Pinpoint the cell where the given text exists, returning its (X, Y) midpoint coordinate. 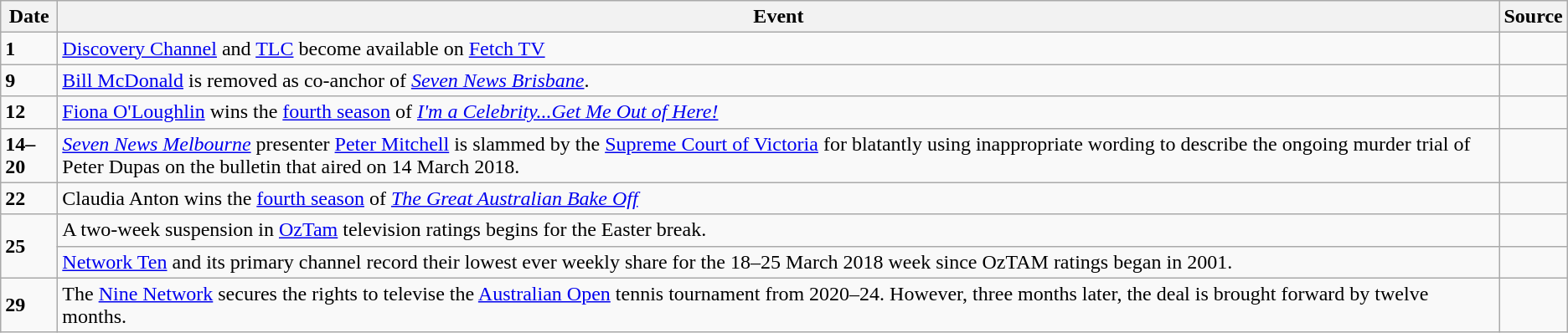
Event (779, 17)
Discovery Channel and TLC become available on Fetch TV (779, 49)
A two-week suspension in OzTam television ratings begins for the Easter break. (779, 230)
1 (29, 49)
25 (29, 246)
Network Ten and its primary channel record their lowest ever weekly share for the 18–25 March 2018 week since OzTAM ratings began in 2001. (779, 262)
Bill McDonald is removed as co-anchor of Seven News Brisbane. (779, 80)
12 (29, 112)
Date (29, 17)
29 (29, 305)
14–20 (29, 156)
22 (29, 198)
Fiona O'Loughlin wins the fourth season of I'm a Celebrity...Get Me Out of Here! (779, 112)
9 (29, 80)
Source (1533, 17)
Claudia Anton wins the fourth season of The Great Australian Bake Off (779, 198)
